Search for the cell housing the specified text and yield its (X, Y) center coordinate. 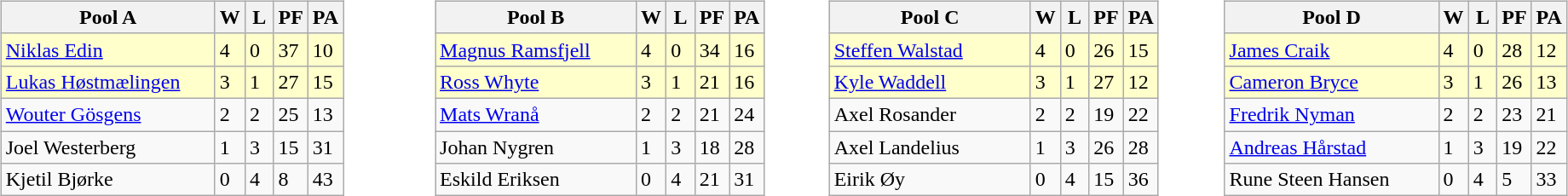
Axel Rosander (930, 114)
Cameron Bryce (1331, 82)
10 (326, 49)
34 (712, 49)
Fredrik Nyman (1331, 114)
Pool B (536, 17)
Steffen Walstad (930, 49)
Pool D (1331, 17)
8 (291, 180)
24 (747, 114)
Ross Whyte (536, 82)
25 (291, 114)
Niklas Edin (107, 49)
Johan Nygren (536, 147)
Wouter Gösgens (107, 114)
Pool C (930, 17)
Kyle Waddell (930, 82)
Lukas Høstmælingen (107, 82)
43 (326, 180)
Joel Westerberg (107, 147)
James Craik (1331, 49)
Eirik Øy (930, 180)
Pool A (107, 17)
33 (1549, 180)
36 (1140, 180)
Magnus Ramsfjell (536, 49)
Axel Landelius (930, 147)
Rune Steen Hansen (1331, 180)
18 (712, 147)
Andreas Hårstad (1331, 147)
Mats Wranå (536, 114)
23 (1514, 114)
Eskild Eriksen (536, 180)
Kjetil Bjørke (107, 180)
5 (1514, 180)
37 (291, 49)
